Pinpoint the cell where the given text exists, returning its (X, Y) midpoint coordinate. 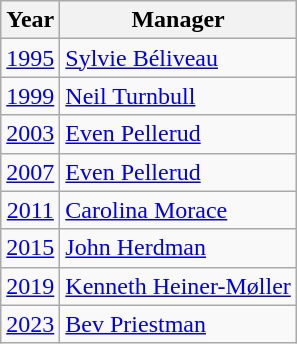
2011 (30, 210)
John Herdman (178, 248)
2007 (30, 172)
Year (30, 20)
Kenneth Heiner-Møller (178, 286)
2015 (30, 248)
1999 (30, 96)
Manager (178, 20)
Carolina Morace (178, 210)
1995 (30, 58)
2019 (30, 286)
Neil Turnbull (178, 96)
Bev Priestman (178, 324)
2023 (30, 324)
Sylvie Béliveau (178, 58)
2003 (30, 134)
